Find where the given text appears and provide that cell's center as (x, y) coordinate. 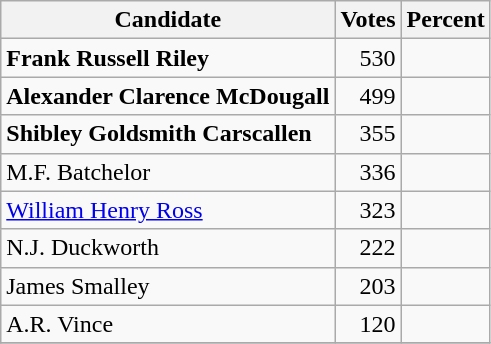
Candidate (168, 20)
120 (368, 324)
336 (368, 172)
203 (368, 286)
William Henry Ross (168, 210)
323 (368, 210)
Frank Russell Riley (168, 58)
A.R. Vince (168, 324)
N.J. Duckworth (168, 248)
M.F. Batchelor (168, 172)
James Smalley (168, 286)
Alexander Clarence McDougall (168, 96)
222 (368, 248)
530 (368, 58)
499 (368, 96)
355 (368, 134)
Percent (446, 20)
Votes (368, 20)
Shibley Goldsmith Carscallen (168, 134)
